Return the (x, y) coordinate for the center point of the cell that contains the specified text.  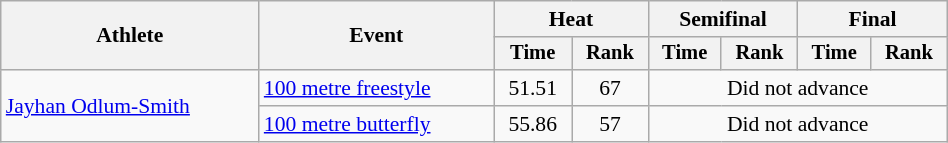
Semifinal (722, 19)
100 metre freestyle (376, 88)
100 metre butterfly (376, 124)
Athlete (130, 36)
Event (376, 36)
51.51 (533, 88)
Heat (572, 19)
67 (610, 88)
57 (610, 124)
Final (873, 19)
55.86 (533, 124)
Jayhan Odlum-Smith (130, 106)
